For the text-containing cell, return its midpoint in (X, Y) coordinate format. 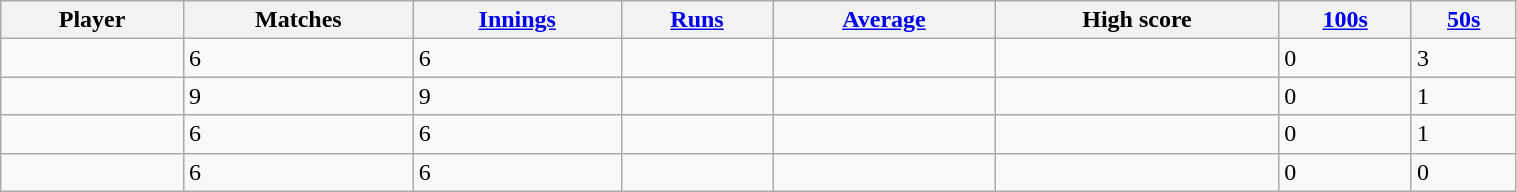
Average (884, 20)
High score (1137, 20)
100s (1346, 20)
Matches (298, 20)
50s (1464, 20)
3 (1464, 58)
Innings (517, 20)
Runs (697, 20)
Player (92, 20)
